Identify which cell holds the provided text, then report its [x, y] central coordinate. 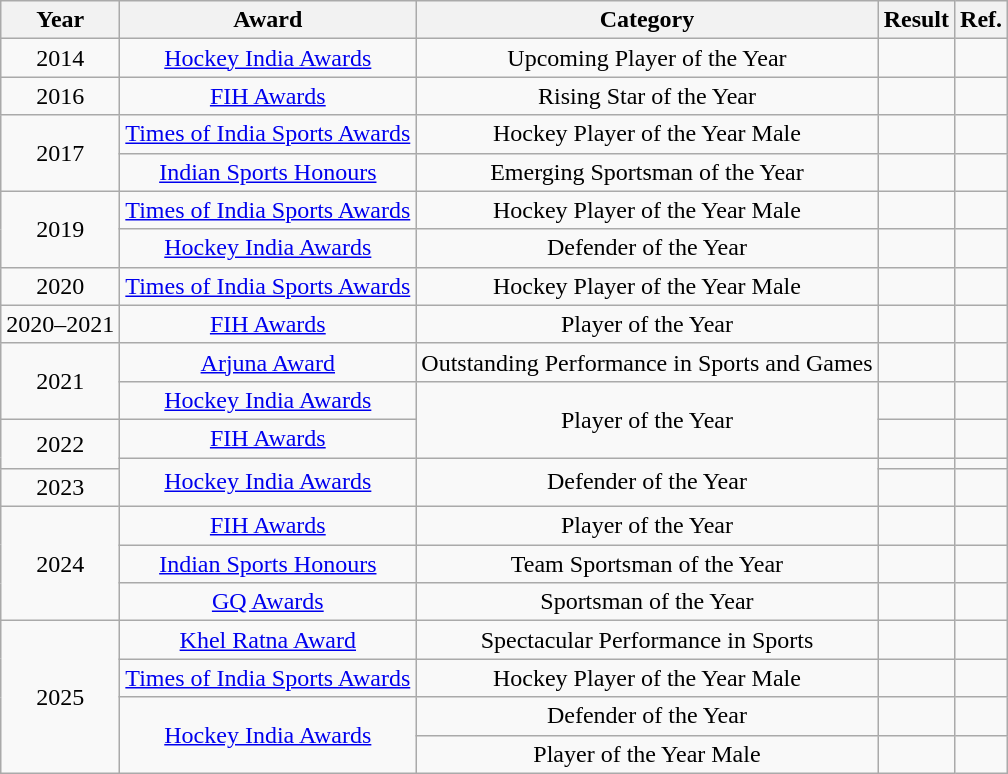
Sportsman of the Year [647, 602]
Spectacular Performance in Sports [647, 640]
2017 [60, 153]
2024 [60, 564]
2020–2021 [60, 324]
Category [647, 20]
Team Sportsman of the Year [647, 564]
2019 [60, 229]
Outstanding Performance in Sports and Games [647, 362]
2021 [60, 381]
2022 [60, 444]
2020 [60, 286]
Award [268, 20]
2014 [60, 58]
Ref. [982, 20]
Year [60, 20]
Rising Star of the Year [647, 96]
Upcoming Player of the Year [647, 58]
Arjuna Award [268, 362]
2016 [60, 96]
Emerging Sportsman of the Year [647, 172]
Result [916, 20]
Player of the Year Male [647, 754]
2023 [60, 488]
Khel Ratna Award [268, 640]
2025 [60, 697]
GQ Awards [268, 602]
